Provide the (X, Y) coordinate of the cell's center where the given text is located.  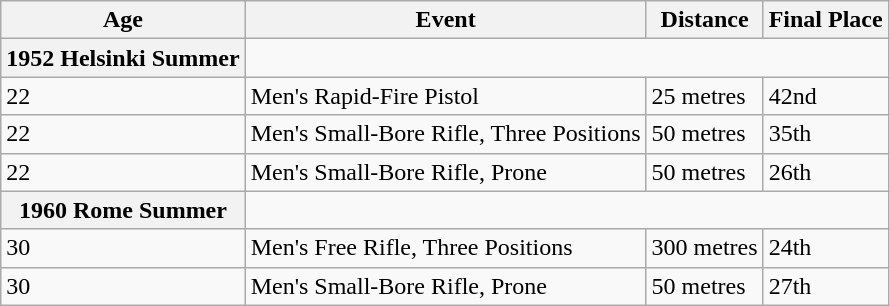
Event (446, 20)
27th (826, 286)
Final Place (826, 20)
Distance (704, 20)
1960 Rome Summer (123, 210)
1952 Helsinki Summer (123, 58)
42nd (826, 96)
26th (826, 172)
300 metres (704, 248)
Age (123, 20)
25 metres (704, 96)
Men's Small-Bore Rifle, Three Positions (446, 134)
Men's Rapid-Fire Pistol (446, 96)
Men's Free Rifle, Three Positions (446, 248)
35th (826, 134)
24th (826, 248)
